For the text-containing cell, return its midpoint in [X, Y] coordinate format. 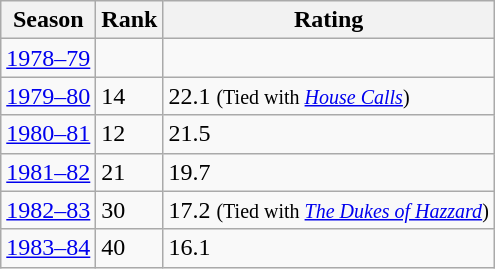
19.7 [328, 172]
40 [130, 248]
30 [130, 210]
16.1 [328, 248]
1979–80 [48, 96]
Season [48, 20]
22.1 (Tied with House Calls) [328, 96]
1980–81 [48, 134]
1982–83 [48, 210]
12 [130, 134]
Rank [130, 20]
1981–82 [48, 172]
14 [130, 96]
21 [130, 172]
Rating [328, 20]
21.5 [328, 134]
1983–84 [48, 248]
17.2 (Tied with The Dukes of Hazzard) [328, 210]
1978–79 [48, 58]
